Extract the (X, Y) coordinate from the center of the cell holding the provided text.  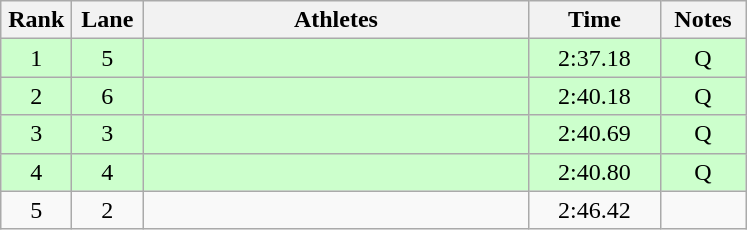
Lane (108, 20)
2:46.42 (594, 210)
Rank (36, 20)
Time (594, 20)
2:37.18 (594, 58)
2:40.18 (594, 96)
1 (36, 58)
Athletes (336, 20)
Notes (703, 20)
2:40.80 (594, 172)
2:40.69 (594, 134)
6 (108, 96)
